Search for the cell housing the specified text and yield its [X, Y] center coordinate. 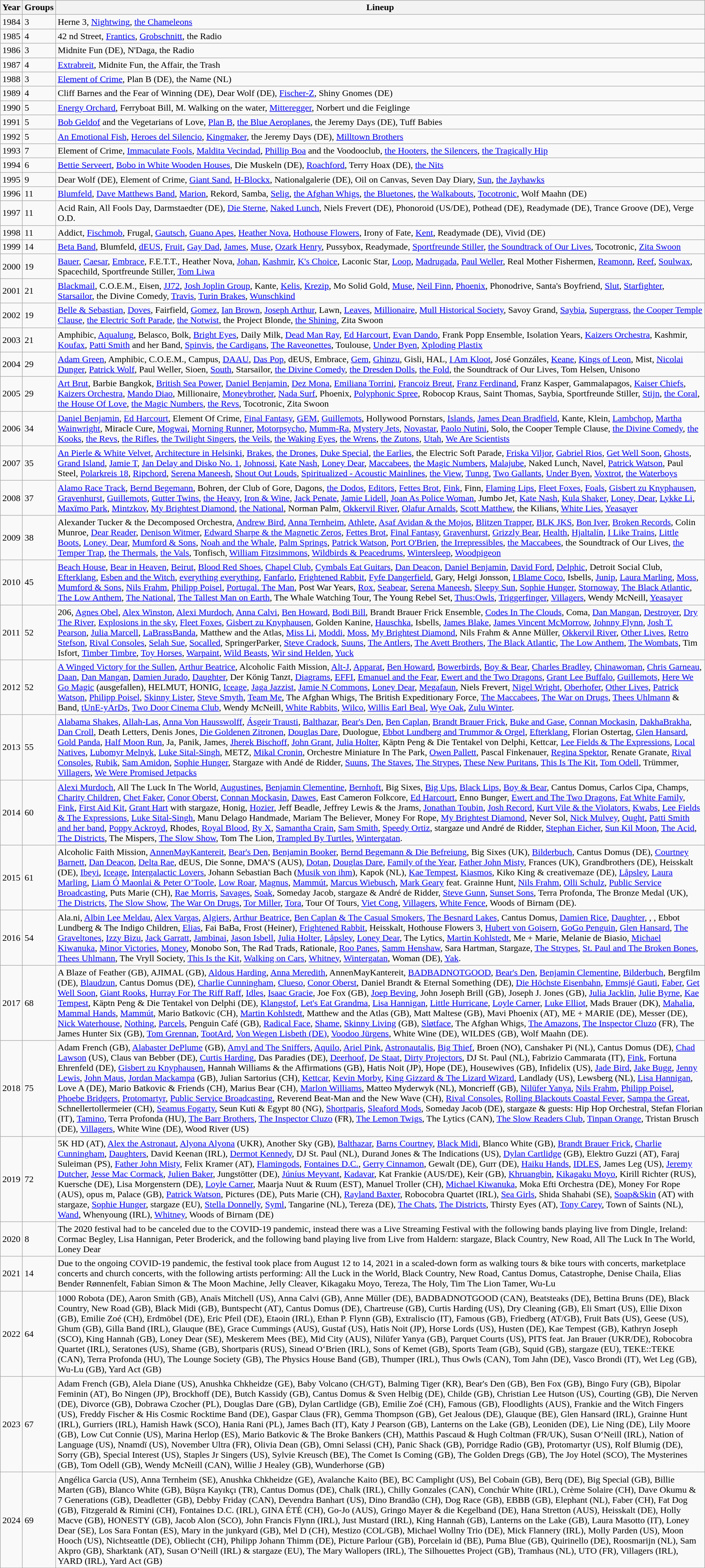
1984 [11, 22]
1990 [11, 108]
An Emotional Fish, Heroes del Silencio, Kingmaker, the Jeremy Days (DE), Milltown Brothers [380, 136]
1999 [11, 247]
2020 [11, 1239]
2004 [11, 364]
2018 [11, 1088]
2012 [11, 687]
2011 [11, 632]
Blumfeld, Dave Matthews Band, Marion, Rekord, Samba, Selig, the Afghan Whigs, the Bluetones, the Walkabouts, Tocotronic, Wolf Maahn (DE) [380, 194]
1985 [11, 36]
55 [39, 748]
2009 [11, 538]
Midnite Fun (DE), N'Daga, the Radio [380, 50]
2022 [11, 1333]
1987 [11, 65]
9 [39, 180]
1993 [11, 151]
69 [39, 1520]
1986 [11, 50]
Bob Geldof and the Vegetarians of Love, Plan B, the Blue Aeroplanes, the Jeremy Days (DE), Tuff Babies [380, 122]
2001 [11, 291]
75 [39, 1088]
1988 [11, 79]
38 [39, 538]
Herne 3, Nightwing, the Chameleons [380, 22]
54 [39, 938]
60 [39, 812]
42 nd Street, Frantics, Grobschnitt, the Radio [380, 36]
8 [39, 1239]
2023 [11, 1424]
1998 [11, 233]
45 [39, 582]
2016 [11, 938]
6 [39, 165]
72 [39, 1179]
2021 [11, 1274]
2008 [11, 498]
1996 [11, 194]
1991 [11, 122]
2006 [11, 428]
Bettie Serveert, Bobo in White Wooden Houses, Die Muskeln (DE), Roachford, Terry Hoax (DE), the Nits [380, 165]
Element of Crime, Plan B (DE), the Name (NL) [380, 79]
1994 [11, 165]
61 [39, 878]
1989 [11, 93]
2017 [11, 1003]
2014 [11, 812]
2003 [11, 340]
Element of Crime, Immaculate Fools, Maldita Vecindad, Phillip Boa and the Voodooclub, the Hooters, the Silencers, the Tragically Hip [380, 151]
2002 [11, 315]
2007 [11, 463]
Cliff Barnes and the Fear of Winning (DE), Dear Wolf (DE), Fischer-Z, Shiny Gnomes (DE) [380, 93]
2024 [11, 1520]
Groups [39, 8]
2013 [11, 748]
2010 [11, 582]
1992 [11, 136]
68 [39, 1003]
64 [39, 1333]
Energy Orchard, Ferryboat Bill, M. Walking on the water, Mitteregger, Norbert und die Feiglinge [380, 108]
37 [39, 498]
1995 [11, 180]
67 [39, 1424]
34 [39, 428]
Extrabreit, Midnite Fun, the Affair, the Trash [380, 65]
Dear Wolf (DE), Element of Crime, Giant Sand, H-Blockx, Nationalgalerie (DE), Oil on Canvas, Seven Day Diary, Sun, the Jayhawks [380, 180]
Addict, Fischmob, Frugal, Gautsch, Guano Apes, Heather Nova, Hothouse Flowers, Irony of Fate, Kent, Readymade (DE), Vivid (DE) [380, 233]
Year [11, 8]
2015 [11, 878]
2005 [11, 394]
2000 [11, 267]
1997 [11, 213]
Lineup [380, 8]
7 [39, 151]
2019 [11, 1179]
35 [39, 463]
